Provide the [x, y] coordinate of the cell's center where the given text is located.  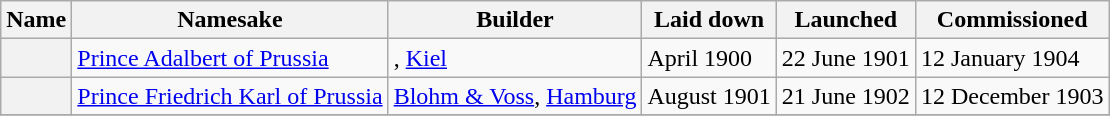
Blohm & Voss, Hamburg [515, 96]
Laid down [709, 20]
Prince Adalbert of Prussia [230, 58]
Builder [515, 20]
12 January 1904 [1012, 58]
Commissioned [1012, 20]
Name [36, 20]
Prince Friedrich Karl of Prussia [230, 96]
Launched [846, 20]
April 1900 [709, 58]
, Kiel [515, 58]
12 December 1903 [1012, 96]
Namesake [230, 20]
21 June 1902 [846, 96]
August 1901 [709, 96]
22 June 1901 [846, 58]
